Return the [X, Y] coordinate for the center point of the cell that contains the specified text.  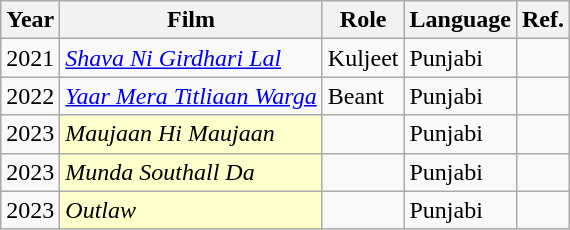
Role [363, 20]
2021 [30, 58]
Beant [363, 96]
Kuljeet [363, 58]
Outlaw [191, 210]
Film [191, 20]
Year [30, 20]
Language [460, 20]
Maujaan Hi Maujaan [191, 134]
Shava Ni Girdhari Lal [191, 58]
2022 [30, 96]
Yaar Mera Titliaan Warga [191, 96]
Munda Southall Da [191, 172]
Ref. [542, 20]
